Extract the [x, y] coordinate from the center of the cell holding the provided text.  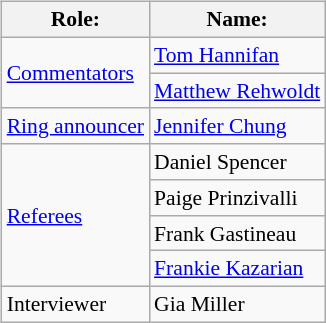
Role: [76, 20]
Frank Gastineau [237, 233]
Daniel Spencer [237, 162]
Ring announcer [76, 126]
Matthew Rehwoldt [237, 91]
Referees [76, 215]
Interviewer [76, 305]
Commentators [76, 72]
Name: [237, 20]
Paige Prinzivalli [237, 198]
Jennifer Chung [237, 126]
Tom Hannifan [237, 55]
Frankie Kazarian [237, 269]
Gia Miller [237, 305]
